Provide the [x, y] coordinate of the cell's center where the given text is located.  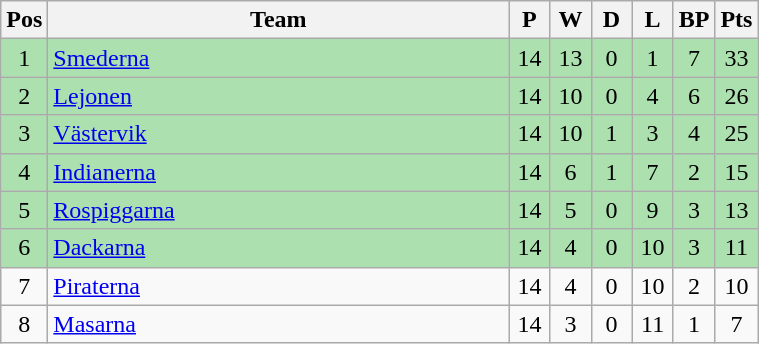
Masarna [278, 324]
Indianerna [278, 172]
15 [736, 172]
Lejonen [278, 96]
Piraterna [278, 286]
Västervik [278, 134]
8 [24, 324]
W [570, 20]
Pos [24, 20]
33 [736, 58]
Pts [736, 20]
9 [652, 210]
Smederna [278, 58]
25 [736, 134]
BP [694, 20]
Team [278, 20]
Dackarna [278, 248]
26 [736, 96]
D [612, 20]
Rospiggarna [278, 210]
L [652, 20]
P [530, 20]
